From the cell containing the given text, extract its center point as [X, Y] coordinate. 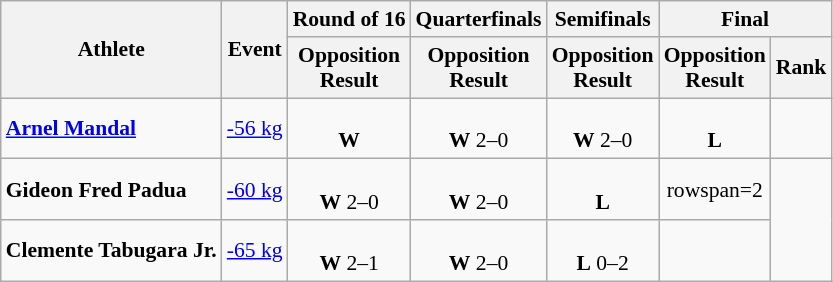
-56 kg [255, 128]
Rank [802, 68]
Semifinals [603, 19]
-65 kg [255, 250]
W [350, 128]
Athlete [112, 50]
Round of 16 [350, 19]
Gideon Fred Padua [112, 190]
Final [746, 19]
Quarterfinals [479, 19]
rowspan=2 [715, 190]
W 2–1 [350, 250]
Clemente Tabugara Jr. [112, 250]
Event [255, 50]
L 0–2 [603, 250]
Arnel Mandal [112, 128]
-60 kg [255, 190]
